Provide the (x, y) coordinate of the cell's center where the given text is located.  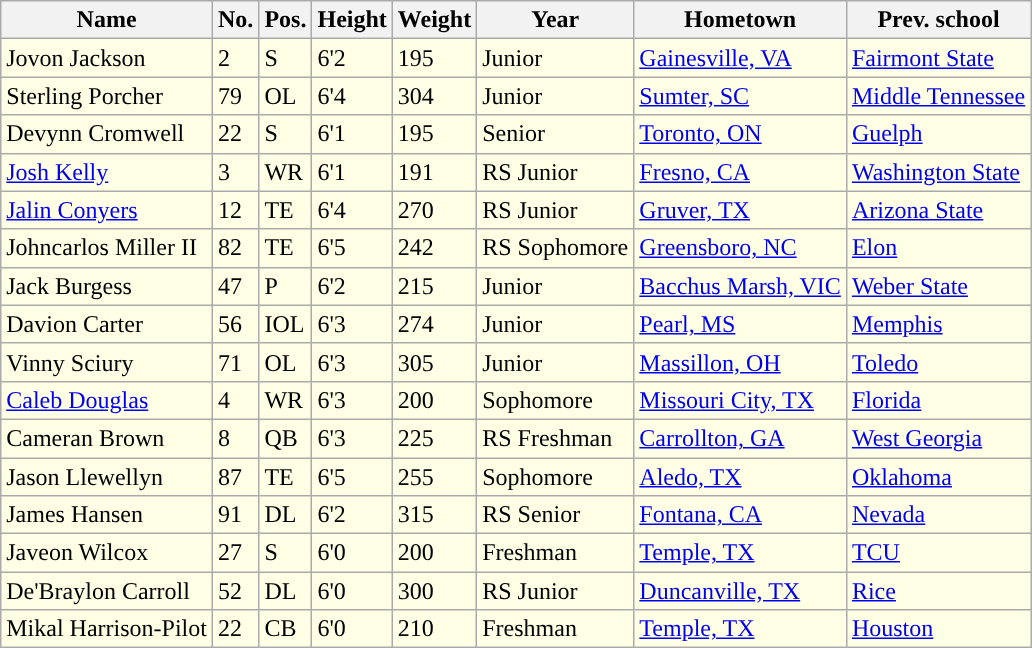
215 (434, 286)
300 (434, 591)
Sterling Porcher (107, 96)
Jovon Jackson (107, 58)
12 (235, 210)
No. (235, 20)
Jason Llewellyn (107, 477)
Fairmont State (938, 58)
Middle Tennessee (938, 96)
Duncanville, TX (740, 591)
8 (235, 438)
West Georgia (938, 438)
De'Braylon Carroll (107, 591)
Name (107, 20)
52 (235, 591)
Toledo (938, 362)
Massillon, OH (740, 362)
4 (235, 400)
Toronto, ON (740, 134)
Mikal Harrison-Pilot (107, 629)
210 (434, 629)
Nevada (938, 515)
Aledo, TX (740, 477)
QB (286, 438)
Houston (938, 629)
IOL (286, 324)
Gainesville, VA (740, 58)
Pearl, MS (740, 324)
Florida (938, 400)
2 (235, 58)
Gruver, TX (740, 210)
Jalin Conyers (107, 210)
79 (235, 96)
Devynn Cromwell (107, 134)
191 (434, 172)
Pos. (286, 20)
91 (235, 515)
305 (434, 362)
274 (434, 324)
304 (434, 96)
Jack Burgess (107, 286)
Height (352, 20)
Javeon Wilcox (107, 553)
RS Freshman (556, 438)
47 (235, 286)
Sumter, SC (740, 96)
Vinny Sciury (107, 362)
Cameran Brown (107, 438)
82 (235, 248)
Davion Carter (107, 324)
56 (235, 324)
CB (286, 629)
Carrollton, GA (740, 438)
Weber State (938, 286)
Johncarlos Miller II (107, 248)
Weight (434, 20)
242 (434, 248)
Josh Kelly (107, 172)
Missouri City, TX (740, 400)
27 (235, 553)
71 (235, 362)
Arizona State (938, 210)
TCU (938, 553)
Guelph (938, 134)
Fontana, CA (740, 515)
Elon (938, 248)
Senior (556, 134)
Caleb Douglas (107, 400)
Oklahoma (938, 477)
Prev. school (938, 20)
270 (434, 210)
3 (235, 172)
RS Sophomore (556, 248)
87 (235, 477)
Washington State (938, 172)
RS Senior (556, 515)
225 (434, 438)
James Hansen (107, 515)
Fresno, CA (740, 172)
Memphis (938, 324)
Hometown (740, 20)
Rice (938, 591)
Bacchus Marsh, VIC (740, 286)
Year (556, 20)
255 (434, 477)
315 (434, 515)
P (286, 286)
Greensboro, NC (740, 248)
